Return (x, y) of the center of cell containing provided text 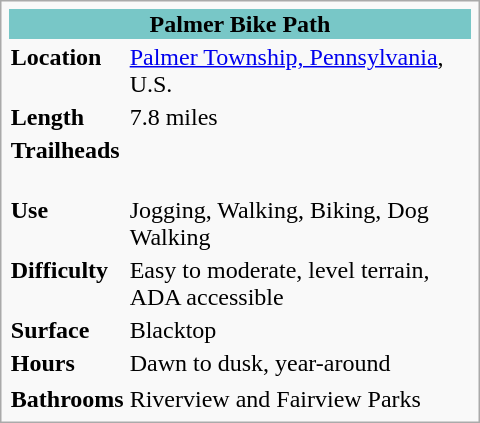
Easy to moderate, level terrain, ADA accessible (300, 284)
Difficulty (67, 284)
Palmer Township, Pennsylvania, U.S. (300, 70)
Dawn to dusk, year-around (300, 363)
7.8 miles (300, 117)
Riverview and Fairview Parks (300, 399)
Trailheads (67, 164)
Length (67, 117)
Blacktop (300, 330)
Palmer Bike Path (240, 24)
Hours (67, 363)
Jogging, Walking, Biking, Dog Walking (300, 224)
Location (67, 70)
Use (67, 224)
Bathrooms (67, 399)
Surface (67, 330)
